Search for the cell housing the specified text and yield its [X, Y] center coordinate. 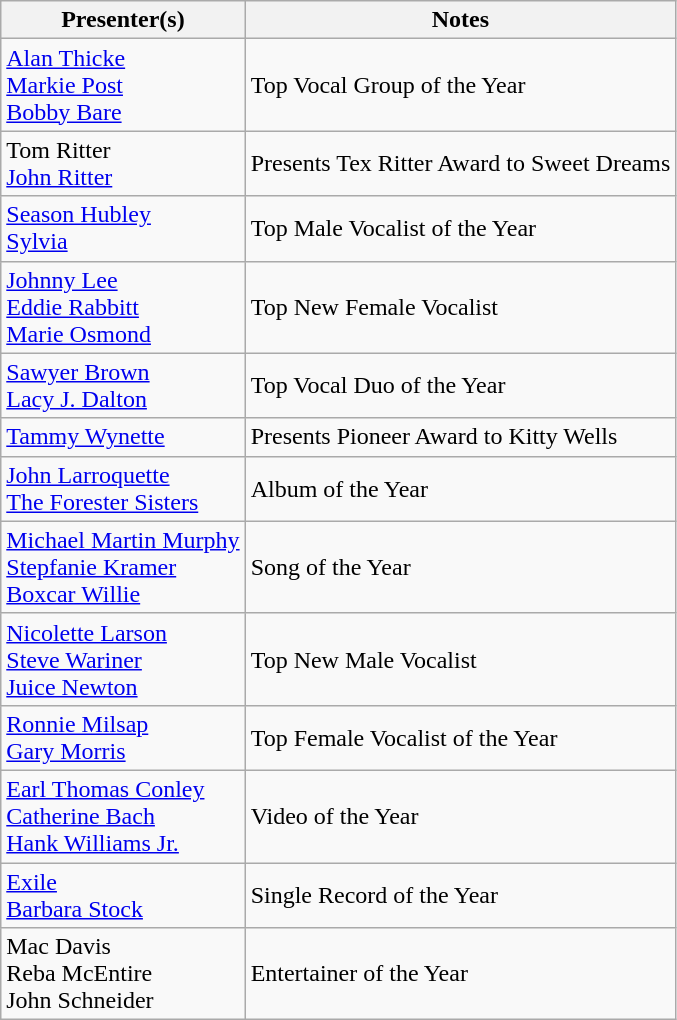
Video of the Year [460, 816]
Single Record of the Year [460, 894]
Ronnie MilsapGary Morris [123, 738]
Top Vocal Duo of the Year [460, 386]
ExileBarbara Stock [123, 894]
Johnny LeeEddie RabbittMarie Osmond [123, 307]
Mac DavisReba McEntireJohn Schneider [123, 974]
Top Female Vocalist of the Year [460, 738]
Entertainer of the Year [460, 974]
Notes [460, 20]
Sawyer BrownLacy J. Dalton [123, 386]
Tom RitterJohn Ritter [123, 164]
Top New Female Vocalist [460, 307]
Album of the Year [460, 488]
Top Male Vocalist of the Year [460, 228]
Nicolette LarsonSteve WarinerJuice Newton [123, 659]
Presents Tex Ritter Award to Sweet Dreams [460, 164]
Tammy Wynette [123, 437]
Earl Thomas ConleyCatherine BachHank Williams Jr. [123, 816]
Season HubleySylvia [123, 228]
Top New Male Vocalist [460, 659]
John LarroquetteThe Forester Sisters [123, 488]
Song of the Year [460, 567]
Presenter(s) [123, 20]
Michael Martin MurphyStepfanie KramerBoxcar Willie [123, 567]
Alan ThickeMarkie PostBobby Bare [123, 85]
Presents Pioneer Award to Kitty Wells [460, 437]
Top Vocal Group of the Year [460, 85]
